Return [X, Y] of the center of cell containing provided text 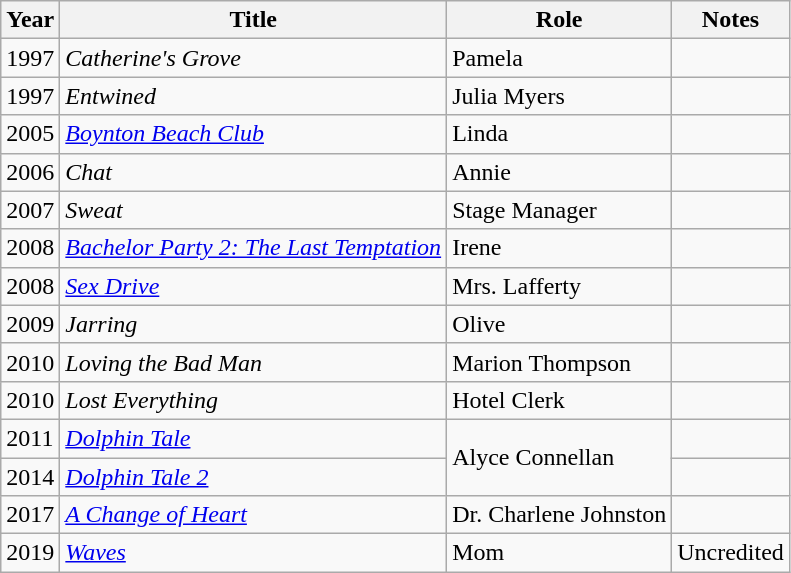
Mom [560, 553]
Linda [560, 134]
2009 [30, 324]
Entwined [254, 96]
Dr. Charlene Johnston [560, 515]
Dolphin Tale 2 [254, 477]
Role [560, 20]
2006 [30, 172]
2019 [30, 553]
Pamela [560, 58]
Stage Manager [560, 210]
2017 [30, 515]
Olive [560, 324]
Mrs. Lafferty [560, 286]
Julia Myers [560, 96]
Sweat [254, 210]
Title [254, 20]
Jarring [254, 324]
Waves [254, 553]
Notes [731, 20]
Marion Thompson [560, 362]
A Change of Heart [254, 515]
Year [30, 20]
Bachelor Party 2: The Last Temptation [254, 248]
Irene [560, 248]
2005 [30, 134]
2007 [30, 210]
Loving the Bad Man [254, 362]
Boynton Beach Club [254, 134]
Sex Drive [254, 286]
Annie [560, 172]
Lost Everything [254, 400]
Dolphin Tale [254, 438]
Uncredited [731, 553]
Chat [254, 172]
2011 [30, 438]
Hotel Clerk [560, 400]
Alyce Connellan [560, 457]
Catherine's Grove [254, 58]
2014 [30, 477]
